Capture the cell that displays the provided text and extract its [x, y] central coordinate. 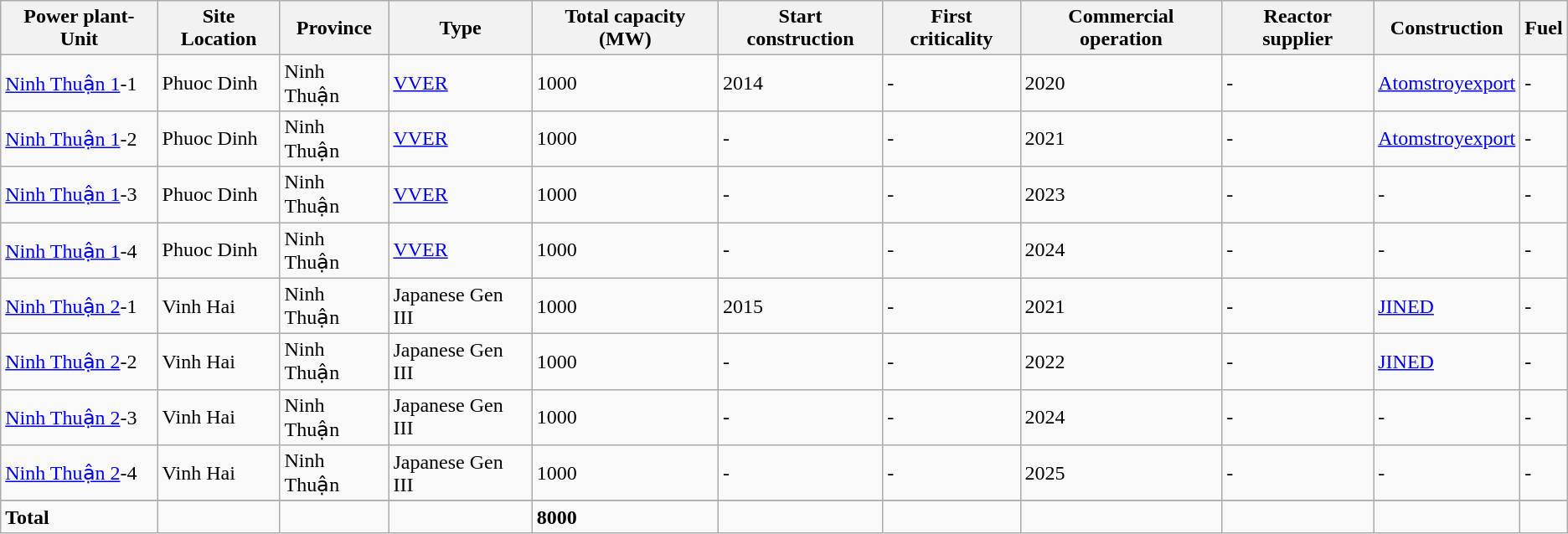
2020 [1121, 84]
Total capacity (MW) [625, 28]
2023 [1121, 194]
Site Location [219, 28]
2022 [1121, 362]
2014 [800, 84]
Province [334, 28]
2015 [800, 306]
Ninh Thuận 2-2 [79, 362]
Ninh Thuận 2-3 [79, 417]
First criticality [952, 28]
Ninh Thuận 2-4 [79, 474]
Ninh Thuận 1-2 [79, 139]
Reactor supplier [1298, 28]
Commercial operation [1121, 28]
Fuel [1545, 28]
Ninh Thuận 2-1 [79, 306]
Power plant-Unit [79, 28]
Construction [1447, 28]
Ninh Thuận 1-4 [79, 251]
Type [461, 28]
Start construction [800, 28]
Total [79, 516]
Ninh Thuận 1-3 [79, 194]
2025 [1121, 474]
Ninh Thuận 1-1 [79, 84]
8000 [625, 516]
